Detect which cell encompasses the target text, then output its (X, Y) center coordinate. 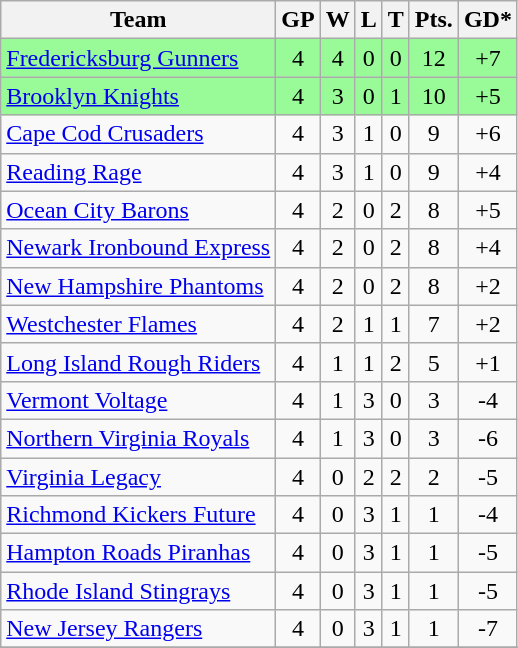
-6 (488, 438)
GP (298, 20)
5 (434, 362)
Hampton Roads Piranhas (138, 553)
Cape Cod Crusaders (138, 134)
Virginia Legacy (138, 477)
New Jersey Rangers (138, 629)
+6 (488, 134)
Westchester Flames (138, 324)
Richmond Kickers Future (138, 515)
Vermont Voltage (138, 400)
Team (138, 20)
Fredericksburg Gunners (138, 58)
Long Island Rough Riders (138, 362)
L (368, 20)
Reading Rage (138, 172)
W (338, 20)
10 (434, 96)
GD* (488, 20)
+1 (488, 362)
Rhode Island Stingrays (138, 591)
Brooklyn Knights (138, 96)
T (396, 20)
-7 (488, 629)
Pts. (434, 20)
Northern Virginia Royals (138, 438)
7 (434, 324)
New Hampshire Phantoms (138, 286)
12 (434, 58)
+7 (488, 58)
Ocean City Barons (138, 210)
Newark Ironbound Express (138, 248)
